Identify which cell holds the provided text, then report its [X, Y] central coordinate. 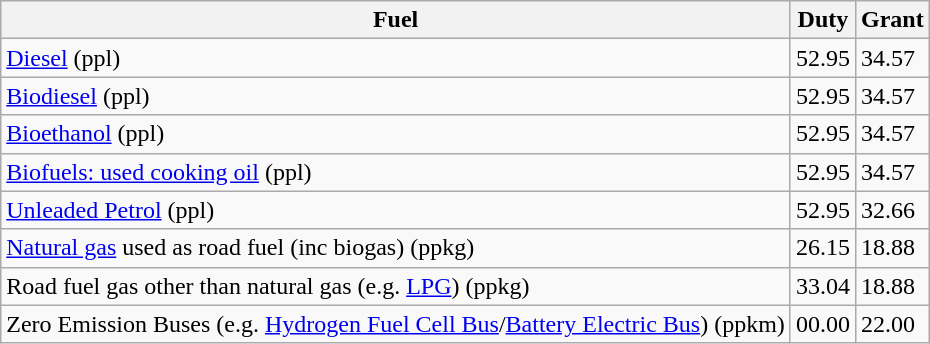
Biofuels: used cooking oil (ppl) [396, 172]
00.00 [822, 324]
Natural gas used as road fuel (inc biogas) (ppkg) [396, 248]
22.00 [892, 324]
Zero Emission Buses (e.g. Hydrogen Fuel Cell Bus/Battery Electric Bus) (ppkm) [396, 324]
Biodiesel (ppl) [396, 96]
Diesel (ppl) [396, 58]
Road fuel gas other than natural gas (e.g. LPG) (ppkg) [396, 286]
Grant [892, 20]
33.04 [822, 286]
Unleaded Petrol (ppl) [396, 210]
26.15 [822, 248]
Fuel [396, 20]
Bioethanol (ppl) [396, 134]
Duty [822, 20]
32.66 [892, 210]
